From the cell containing the given text, extract its center point as (x, y) coordinate. 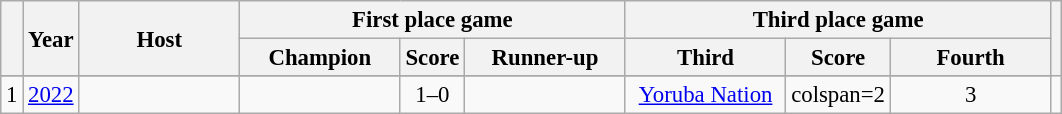
Champion (320, 58)
Yoruba Nation (706, 95)
First place game (432, 20)
Fourth (970, 58)
1–0 (432, 95)
Third place game (838, 20)
Runner-up (546, 58)
Host (160, 38)
Year (51, 38)
colspan=2 (838, 95)
2022 (51, 95)
Third (706, 58)
1 (12, 95)
3 (970, 95)
